Search for the cell housing the specified text and yield its (X, Y) center coordinate. 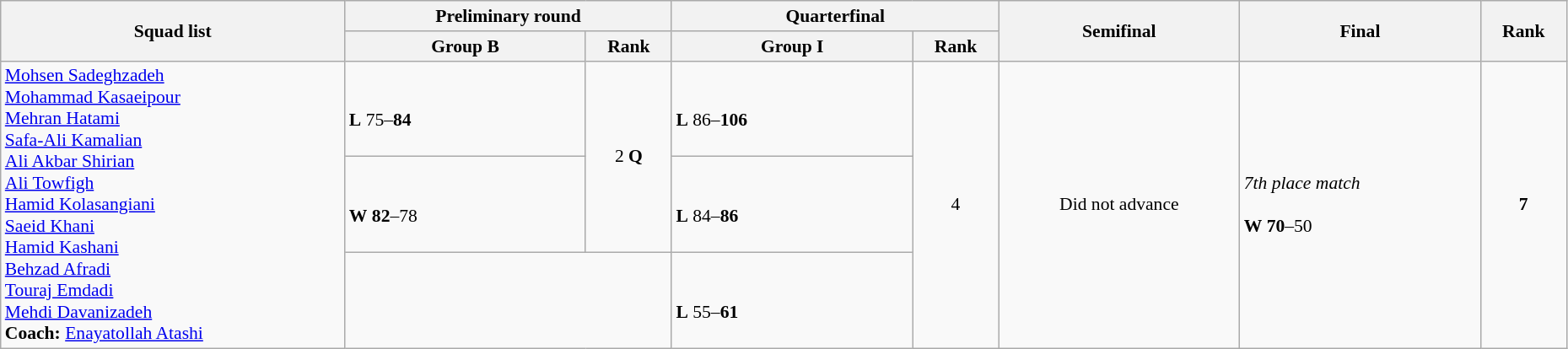
L 75–84 (466, 109)
L 86–106 (792, 109)
Squad list (173, 30)
Quarterfinal (835, 16)
7th place matchW 70–50 (1361, 205)
Did not advance (1119, 205)
4 (956, 205)
7 (1523, 205)
L 55–61 (792, 301)
Group B (466, 46)
Preliminary round (509, 16)
L 84–86 (792, 205)
Semifinal (1119, 30)
Group I (792, 46)
W 82–78 (466, 205)
2 Q (628, 157)
Final (1361, 30)
